Locate the cell with the specified text and output its (x, y) center coordinate. 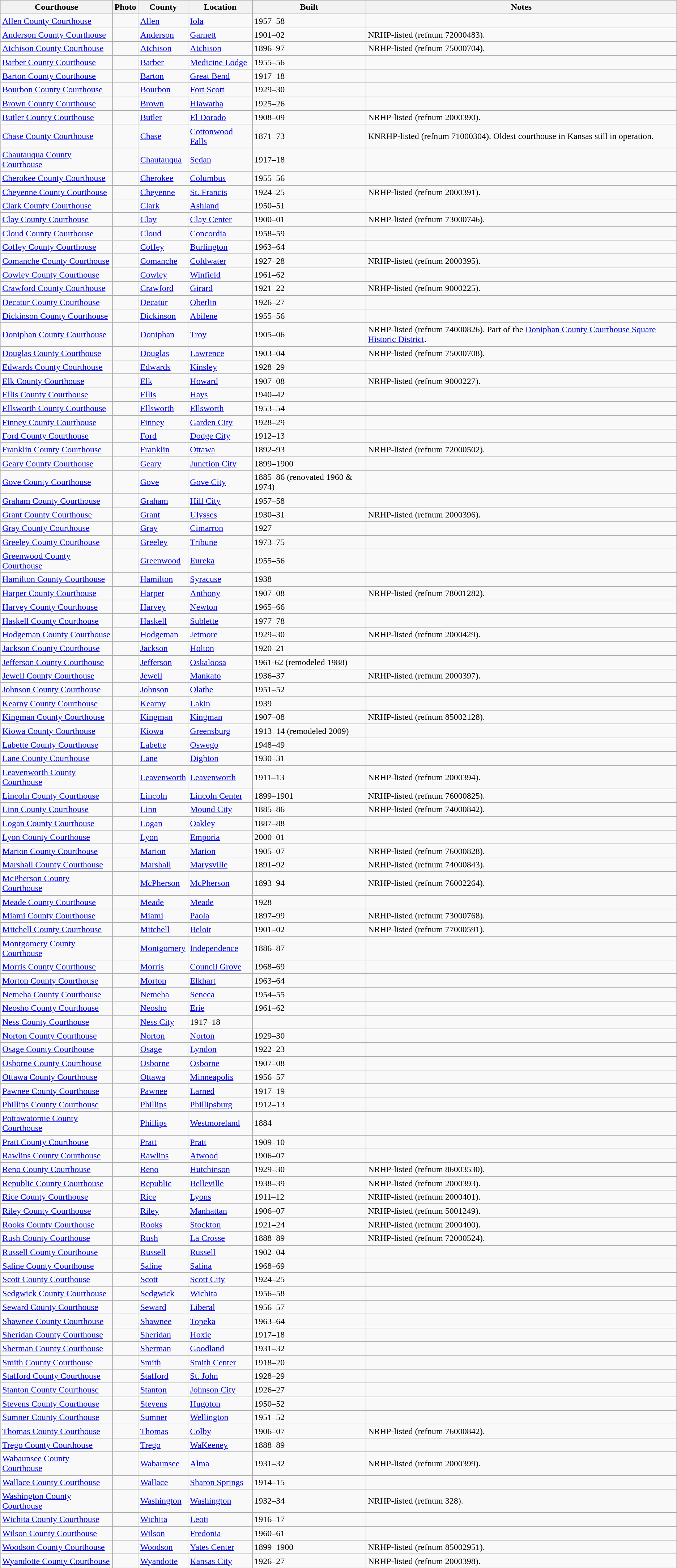
Jefferson County Courthouse (56, 662)
Republic County Courthouse (56, 1183)
Scott City (220, 1280)
Syracuse (220, 579)
Rawlins (163, 1156)
1961-62 (remodeled 1988) (309, 662)
Coffey (163, 247)
Junction City (220, 464)
2000–01 (309, 837)
Scott (163, 1280)
Coldwater (220, 261)
Stevens County Courthouse (56, 1404)
Trego (163, 1445)
Montgomery County Courthouse (56, 948)
Dodge City (220, 436)
Burlington (220, 247)
Saline (163, 1266)
Westmoreland (220, 1123)
Pawnee (163, 1091)
Morris (163, 967)
Mankato (220, 676)
KNRHP-listed (refnum 71000304). Oldest courthouse in Kansas still in operation. (521, 136)
Scott County Courthouse (56, 1280)
1911–13 (309, 777)
Finney County Courthouse (56, 422)
1909–10 (309, 1142)
Bourbon County Courthouse (56, 90)
Seneca (220, 994)
Trego County Courthouse (56, 1445)
Sharon Springs (220, 1482)
Winfield (220, 275)
Iola (220, 21)
Riley County Courthouse (56, 1211)
Lincoln County Courthouse (56, 796)
NRHP-listed (refnum 2000399). (521, 1463)
Johnson City (220, 1390)
1922–23 (309, 1049)
Thomas County Courthouse (56, 1431)
Dighton (220, 758)
Rice (163, 1197)
Anderson (163, 35)
Stanton County Courthouse (56, 1390)
Meade County Courthouse (56, 902)
Girard (220, 288)
Garnett (220, 35)
Lincoln Center (220, 796)
Wilson (163, 1533)
Dickinson County Courthouse (56, 316)
Harvey (163, 607)
Edwards (163, 367)
Harper (163, 593)
Kansas City (220, 1561)
Ellis County Courthouse (56, 394)
Logan County Courthouse (56, 823)
Norton County Courthouse (56, 1036)
Marshall (163, 865)
Lane (163, 758)
NRHP-listed (refnum 74000826). Part of the Doniphan County Courthouse Square Historic District. (521, 334)
Neosho County Courthouse (56, 1008)
1892–93 (309, 450)
1918–20 (309, 1362)
Wyandotte (163, 1561)
1973–75 (309, 542)
Clark (163, 206)
Harper County Courthouse (56, 593)
Lyon County Courthouse (56, 837)
NRHP-listed (refnum 75000708). (521, 353)
Chautauqua (163, 159)
NRHP-listed (refnum 74000842). (521, 810)
1956–58 (309, 1293)
Anderson County Courthouse (56, 35)
1896–97 (309, 48)
Erie (220, 1008)
1885–86 (309, 810)
1903–04 (309, 353)
1927–28 (309, 261)
Johnson County Courthouse (56, 690)
Ashland (220, 206)
Barton County Courthouse (56, 76)
Montgomery (163, 948)
Coffey County Courthouse (56, 247)
1977–78 (309, 621)
NRHP-listed (refnum 9000225). (521, 288)
Morris County Courthouse (56, 967)
Salina (220, 1266)
Yates Center (220, 1547)
Rooks County Courthouse (56, 1225)
Labette (163, 745)
Hugoton (220, 1404)
NRHP-listed (refnum 75000704). (521, 48)
Chase County Courthouse (56, 136)
Lane County Courthouse (56, 758)
Linn County Courthouse (56, 810)
Ness County Courthouse (56, 1022)
Sumner County Courthouse (56, 1417)
Topeka (220, 1321)
Sherman (163, 1348)
Paola (220, 916)
1900–01 (309, 220)
1921–22 (309, 288)
Saline County Courthouse (56, 1266)
WaKeeney (220, 1445)
Marion County Courthouse (56, 851)
1893–94 (309, 883)
Tribune (220, 542)
Decatur (163, 302)
Stafford County Courthouse (56, 1376)
NRHP-listed (refnum 85002951). (521, 1547)
Haskell (163, 621)
Kiowa (163, 731)
Sherman County Courthouse (56, 1348)
Kearny County Courthouse (56, 703)
NRHP-listed (refnum 73000768). (521, 916)
Pawnee County Courthouse (56, 1091)
Shawnee (163, 1321)
Neosho (163, 1008)
Hiawatha (220, 103)
Dickinson (163, 316)
Linn (163, 810)
NRHP-listed (refnum 72000502). (521, 450)
1965–66 (309, 607)
Kiowa County Courthouse (56, 731)
Marshall County Courthouse (56, 865)
Ulysses (220, 515)
Sedgwick County Courthouse (56, 1293)
Sedgwick (163, 1293)
1908–09 (309, 117)
Mitchell County Courthouse (56, 930)
Crawford (163, 288)
Douglas (163, 353)
Leoti (220, 1520)
NRHP-listed (refnum 85002128). (521, 717)
1932–34 (309, 1501)
Smith County Courthouse (56, 1362)
Emporia (220, 837)
NRHP-listed (refnum 2000395). (521, 261)
NRHP-listed (refnum 2000398). (521, 1561)
Douglas County Courthouse (56, 353)
Cowley (163, 275)
Kinsley (220, 367)
Leavenworth County Courthouse (56, 777)
Wabaunsee County Courthouse (56, 1463)
NRHP-listed (refnum 74000843). (521, 865)
Lawrence (220, 353)
Wellington (220, 1417)
Lyon (163, 837)
Labette County Courthouse (56, 745)
Abilene (220, 316)
Osborne County Courthouse (56, 1063)
Hamilton (163, 579)
Greenwood (163, 561)
Wabaunsee (163, 1463)
Cottonwood Falls (220, 136)
Phillips County Courthouse (56, 1104)
Oakley (220, 823)
Fort Scott (220, 90)
1885–86 (renovated 1960 & 1974) (309, 482)
Russell County Courthouse (56, 1252)
Cloud County Courthouse (56, 233)
NRHP-listed (refnum 2000394). (521, 777)
Hoxie (220, 1335)
Haskell County Courthouse (56, 621)
Howard (220, 381)
Columbus (220, 178)
Republic (163, 1183)
Eureka (220, 561)
Woodson County Courthouse (56, 1547)
Lyndon (220, 1049)
Graham County Courthouse (56, 501)
Beloit (220, 930)
NRHP-listed (refnum 2000396). (521, 515)
Graham (163, 501)
NRHP-listed (refnum 86003530). (521, 1170)
St. Francis (220, 192)
Doniphan (163, 334)
Brown (163, 103)
1905–07 (309, 851)
Sumner (163, 1417)
1921–24 (309, 1225)
Chautauqua County Courthouse (56, 159)
Mitchell (163, 930)
Hodgeman County Courthouse (56, 634)
Fredonia (220, 1533)
St. John (220, 1376)
Elk County Courthouse (56, 381)
Wallace (163, 1482)
Goodland (220, 1348)
NRHP-listed (refnum 9000227). (521, 381)
1927 (309, 528)
Cimarron (220, 528)
Smith (163, 1362)
1917–19 (309, 1091)
Larned (220, 1091)
Cloud (163, 233)
NRHP-listed (refnum 76000828). (521, 851)
Manhattan (220, 1211)
1911–12 (309, 1197)
Greeley (163, 542)
Olathe (220, 690)
Hill City (220, 501)
Kingman County Courthouse (56, 717)
Pottawatomie County Courthouse (56, 1123)
Reno County Courthouse (56, 1170)
Rush (163, 1238)
Thomas (163, 1431)
Gove County Courthouse (56, 482)
Hodgeman (163, 634)
Ellsworth County Courthouse (56, 408)
Logan (163, 823)
Jefferson (163, 662)
Concordia (220, 233)
Nemeha County Courthouse (56, 994)
Rice County Courthouse (56, 1197)
Brown County Courthouse (56, 103)
Shawnee County Courthouse (56, 1321)
Allen (163, 21)
NRHP-listed (refnum 2000397). (521, 676)
Barber County Courthouse (56, 62)
Phillipsburg (220, 1104)
1953–54 (309, 408)
Stafford (163, 1376)
Butler (163, 117)
Cheyenne (163, 192)
Seward (163, 1307)
Atchison County Courthouse (56, 48)
Greenwood County Courthouse (56, 561)
Hamilton County Courthouse (56, 579)
1920–21 (309, 648)
Miami County Courthouse (56, 916)
Kearny (163, 703)
1905–06 (309, 334)
Jetmore (220, 634)
Chase (163, 136)
NRHP-listed (refnum 77000591). (521, 930)
Wichita County Courthouse (56, 1520)
NRHP-listed (refnum 76000842). (521, 1431)
1950–52 (309, 1404)
Barber (163, 62)
1884 (309, 1123)
Comanche County Courthouse (56, 261)
Marysville (220, 865)
Notes (521, 7)
1938–39 (309, 1183)
Garden City (220, 422)
Geary (163, 464)
Gray County Courthouse (56, 528)
Sheridan County Courthouse (56, 1335)
1899–1901 (309, 796)
Cowley County Courthouse (56, 275)
1886–87 (309, 948)
Greeley County Courthouse (56, 542)
Woodson (163, 1547)
Stevens (163, 1404)
NRHP-listed (refnum 2000390). (521, 117)
Jackson (163, 648)
Oskaloosa (220, 662)
NRHP-listed (refnum 5001249). (521, 1211)
Allen County Courthouse (56, 21)
Colby (220, 1431)
Morton (163, 981)
Ottawa County Courthouse (56, 1077)
Lakin (220, 703)
NRHP-listed (refnum 2000391). (521, 192)
Cherokee County Courthouse (56, 178)
Sedan (220, 159)
County (163, 7)
Jewell County Courthouse (56, 676)
El Dorado (220, 117)
Lyons (220, 1197)
Ellis (163, 394)
Doniphan County Courthouse (56, 334)
1902–04 (309, 1252)
Clay (163, 220)
Osage County Courthouse (56, 1049)
NRHP-listed (refnum 76000825). (521, 796)
1925–26 (309, 103)
1891–92 (309, 865)
Ness City (163, 1022)
La Crosse (220, 1238)
Jewell (163, 676)
NRHP-listed (refnum 2000400). (521, 1225)
Jackson County Courthouse (56, 648)
Cherokee (163, 178)
Great Bend (220, 76)
Reno (163, 1170)
Hutchinson (220, 1170)
Edwards County Courthouse (56, 367)
1954–55 (309, 994)
Courthouse (56, 7)
Crawford County Courthouse (56, 288)
Finney (163, 422)
Medicine Lodge (220, 62)
Rooks (163, 1225)
Barton (163, 76)
Stanton (163, 1390)
Grant (163, 515)
1940–42 (309, 394)
Miami (163, 916)
Decatur County Courthouse (56, 302)
NRHP-listed (refnum 73000746). (521, 220)
Franklin (163, 450)
Clay Center (220, 220)
1916–17 (309, 1520)
Newton (220, 607)
Liberal (220, 1307)
Seward County Courthouse (56, 1307)
Smith Center (220, 1362)
Hays (220, 394)
Comanche (163, 261)
Ford County Courthouse (56, 436)
Troy (220, 334)
NRHP-listed (refnum 2000393). (521, 1183)
Osage (163, 1049)
NRHP-listed (refnum 78001282). (521, 593)
1960–61 (309, 1533)
Lincoln (163, 796)
Location (220, 7)
Clay County Courthouse (56, 220)
1887–88 (309, 823)
Gove City (220, 482)
Geary County Courthouse (56, 464)
Built (309, 7)
1939 (309, 703)
1938 (309, 579)
Ford (163, 436)
Rush County Courthouse (56, 1238)
Riley (163, 1211)
NRHP-listed (refnum 72000483). (521, 35)
Oswego (220, 745)
Wallace County Courthouse (56, 1482)
NRHP-listed (refnum 328). (521, 1501)
Independence (220, 948)
Johnson (163, 690)
Oberlin (220, 302)
Wilson County Courthouse (56, 1533)
Council Grove (220, 967)
Photo (125, 7)
Bourbon (163, 90)
Gove (163, 482)
NRHP-listed (refnum 76002264). (521, 883)
1914–15 (309, 1482)
1948–49 (309, 745)
Franklin County Courthouse (56, 450)
Wyandotte County Courthouse (56, 1561)
Sublette (220, 621)
1871–73 (309, 136)
Holton (220, 648)
Greensburg (220, 731)
NRHP-listed (refnum 72000524). (521, 1238)
Pratt County Courthouse (56, 1142)
Belleville (220, 1183)
1897–99 (309, 916)
Butler County Courthouse (56, 117)
1913–14 (remodeled 2009) (309, 731)
Sheridan (163, 1335)
Elkhart (220, 981)
Anthony (220, 593)
Mound City (220, 810)
1950–51 (309, 206)
Washington County Courthouse (56, 1501)
Elk (163, 381)
1928 (309, 902)
1936–37 (309, 676)
Nemeha (163, 994)
Grant County Courthouse (56, 515)
McPherson County Courthouse (56, 883)
1958–59 (309, 233)
Morton County Courthouse (56, 981)
Cheyenne County Courthouse (56, 192)
Rawlins County Courthouse (56, 1156)
Alma (220, 1463)
NRHP-listed (refnum 2000401). (521, 1197)
Minneapolis (220, 1077)
Gray (163, 528)
Clark County Courthouse (56, 206)
Stockton (220, 1225)
Atwood (220, 1156)
Harvey County Courthouse (56, 607)
NRHP-listed (refnum 2000429). (521, 634)
